Output the (x, y) coordinate of the center of the cell containing the given text.  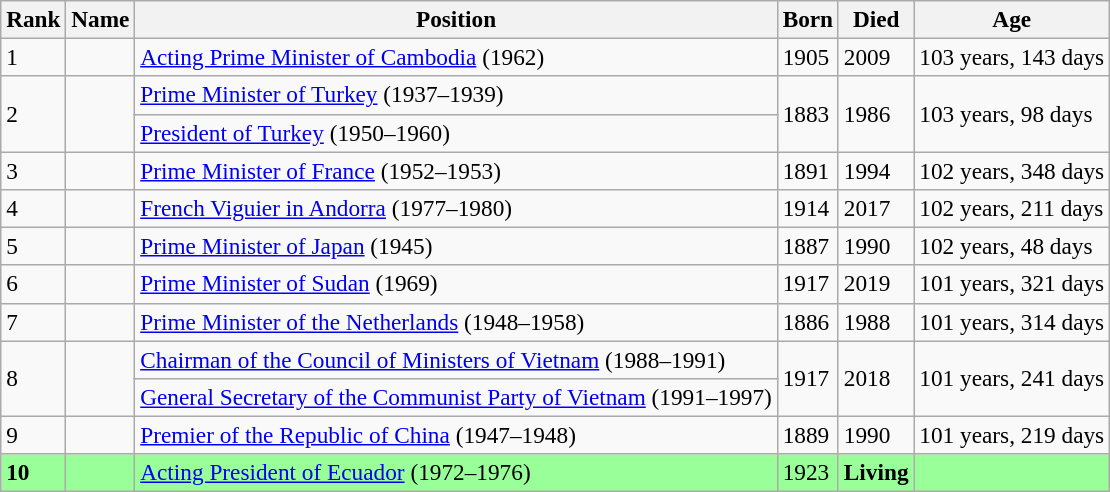
1891 (808, 170)
1914 (808, 208)
Living (876, 473)
Acting President of Ecuador (1972–1976) (456, 473)
2009 (876, 57)
Position (456, 19)
8 (34, 378)
2018 (876, 378)
Prime Minister of France (1952–1953) (456, 170)
103 years, 98 days (1012, 114)
4 (34, 208)
9 (34, 435)
7 (34, 322)
1986 (876, 114)
2 (34, 114)
Prime Minister of Japan (1945) (456, 246)
2017 (876, 208)
Prime Minister of Sudan (1969) (456, 284)
1887 (808, 246)
103 years, 143 days (1012, 57)
101 years, 241 days (1012, 378)
102 years, 48 days (1012, 246)
6 (34, 284)
Prime Minister of the Netherlands (1948–1958) (456, 322)
Born (808, 19)
1923 (808, 473)
General Secretary of the Communist Party of Vietnam (1991–1997) (456, 397)
1988 (876, 322)
102 years, 211 days (1012, 208)
5 (34, 246)
3 (34, 170)
101 years, 321 days (1012, 284)
Age (1012, 19)
President of Turkey (1950–1960) (456, 133)
French Viguier in Andorra (1977–1980) (456, 208)
1889 (808, 435)
Acting Prime Minister of Cambodia (1962) (456, 57)
101 years, 219 days (1012, 435)
102 years, 348 days (1012, 170)
1883 (808, 114)
Rank (34, 19)
2019 (876, 284)
Died (876, 19)
101 years, 314 days (1012, 322)
Chairman of the Council of Ministers of Vietnam (1988–1991) (456, 359)
Prime Minister of Turkey (1937–1939) (456, 95)
Premier of the Republic of China (1947–1948) (456, 435)
Name (100, 19)
1 (34, 57)
1886 (808, 322)
1994 (876, 170)
1905 (808, 57)
10 (34, 473)
